Return the (x, y) coordinate for the center point of the cell that contains the specified text.  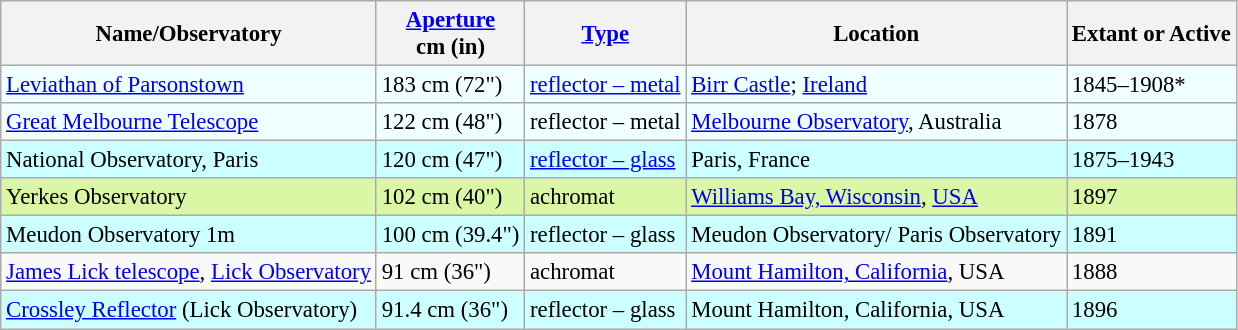
1897 (1152, 197)
1888 (1152, 273)
1878 (1152, 122)
Location (876, 34)
Paris, France (876, 160)
183 cm (72") (450, 85)
Williams Bay, Wisconsin, USA (876, 197)
Birr Castle; Ireland (876, 85)
1845–1908* (1152, 85)
Extant or Active (1152, 34)
Meudon Observatory 1m (189, 235)
1875–1943 (1152, 160)
National Observatory, Paris (189, 160)
91.4 cm (36") (450, 310)
1891 (1152, 235)
Name/Observatory (189, 34)
Type (606, 34)
Meudon Observatory/ Paris Observatory (876, 235)
James Lick telescope, Lick Observatory (189, 273)
Aperture cm (in) (450, 34)
100 cm (39.4") (450, 235)
Great Melbourne Telescope (189, 122)
1896 (1152, 310)
120 cm (47") (450, 160)
91 cm (36") (450, 273)
Leviathan of Parsonstown (189, 85)
Melbourne Observatory, Australia (876, 122)
Crossley Reflector (Lick Observatory) (189, 310)
102 cm (40") (450, 197)
122 cm (48") (450, 122)
Yerkes Observatory (189, 197)
